Locate the cell with the specified text and output its [x, y] center coordinate. 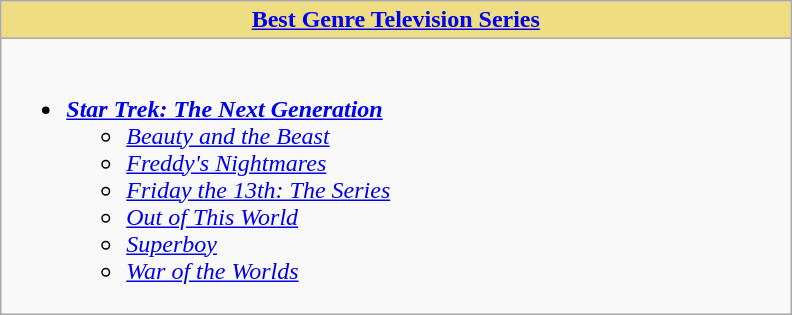
Best Genre Television Series [396, 20]
Star Trek: The Next GenerationBeauty and the BeastFreddy's NightmaresFriday the 13th: The SeriesOut of This WorldSuperboyWar of the Worlds [396, 176]
